Determine the [x, y] coordinate at the center of the cell enclosing the given text.  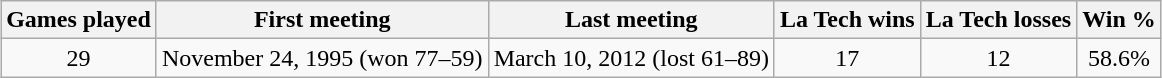
Games played [79, 20]
12 [998, 58]
La Tech wins [847, 20]
17 [847, 58]
November 24, 1995 (won 77–59) [322, 58]
Last meeting [631, 20]
58.6% [1120, 58]
Win % [1120, 20]
La Tech losses [998, 20]
First meeting [322, 20]
March 10, 2012 (lost 61–89) [631, 58]
29 [79, 58]
